Find where the given text appears and provide that cell's center as [X, Y] coordinate. 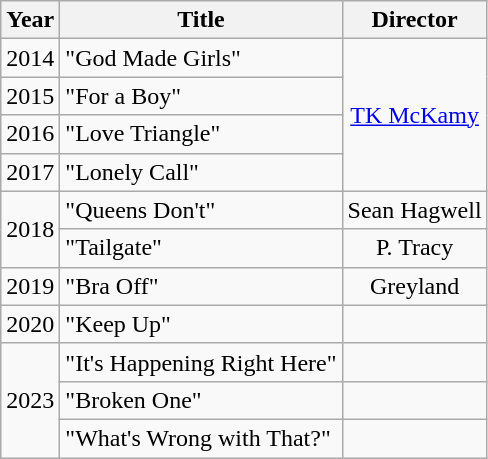
2014 [30, 58]
Greyland [414, 286]
Sean Hagwell [414, 210]
Title [201, 20]
"It's Happening Right Here" [201, 362]
2017 [30, 172]
"Keep Up" [201, 324]
"God Made Girls" [201, 58]
"Tailgate" [201, 248]
2015 [30, 96]
"For a Boy" [201, 96]
2023 [30, 400]
2016 [30, 134]
Director [414, 20]
"Broken One" [201, 400]
"Bra Off" [201, 286]
2020 [30, 324]
TK McKamy [414, 115]
"What's Wrong with That?" [201, 438]
Year [30, 20]
"Queens Don't" [201, 210]
2019 [30, 286]
"Love Triangle" [201, 134]
"Lonely Call" [201, 172]
P. Tracy [414, 248]
2018 [30, 229]
